Scan for the cell matching the given text and deliver its (X, Y) coordinate at center. 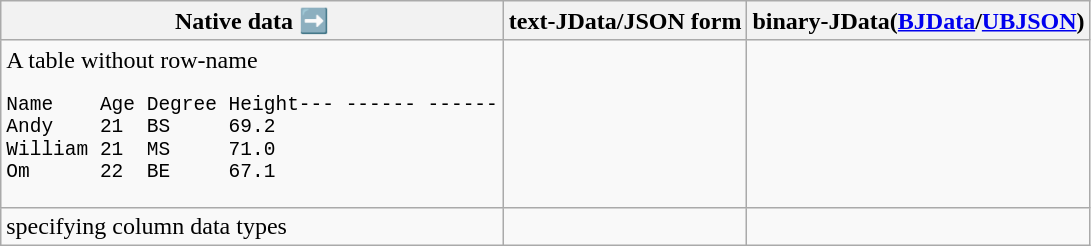
specifying column data types (252, 226)
text-JData/JSON form (625, 21)
Native data ➡️ (252, 21)
binary-JData(BJData/UBJSON) (918, 21)
A table without row-nameName Age Degree Height--- ------ ------ Andy 21 BS 69.2 William 21 MS 71.0 Om 22 BE 67.1 (252, 124)
